Detect which cell encompasses the target text, then output its [X, Y] center coordinate. 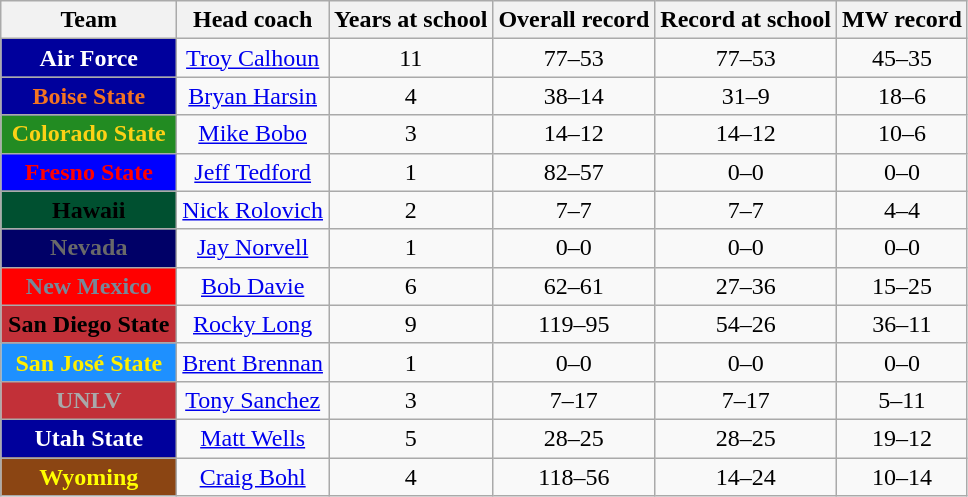
Record at school [746, 20]
27–36 [746, 286]
Craig Bohl [253, 477]
Nick Rolovich [253, 210]
Team [89, 20]
14–24 [746, 477]
Utah State [89, 438]
Wyoming [89, 477]
19–12 [902, 438]
Air Force [89, 58]
5 [411, 438]
Mike Bobo [253, 134]
San Diego State [89, 324]
MW record [902, 20]
Colorado State [89, 134]
Matt Wells [253, 438]
Years at school [411, 20]
Troy Calhoun [253, 58]
Fresno State [89, 172]
Boise State [89, 96]
Nevada [89, 248]
62–61 [574, 286]
Tony Sanchez [253, 400]
9 [411, 324]
2 [411, 210]
31–9 [746, 96]
Bob Davie [253, 286]
36–11 [902, 324]
4–4 [902, 210]
San José State [89, 362]
45–35 [902, 58]
Head coach [253, 20]
Hawaii [89, 210]
54–26 [746, 324]
UNLV [89, 400]
18–6 [902, 96]
82–57 [574, 172]
11 [411, 58]
Overall record [574, 20]
38–14 [574, 96]
Jeff Tedford [253, 172]
Rocky Long [253, 324]
Brent Brennan [253, 362]
118–56 [574, 477]
New Mexico [89, 286]
5–11 [902, 400]
119–95 [574, 324]
15–25 [902, 286]
10–6 [902, 134]
6 [411, 286]
Bryan Harsin [253, 96]
Jay Norvell [253, 248]
10–14 [902, 477]
